Return the (X, Y) coordinate for the center point of the cell that contains the specified text.  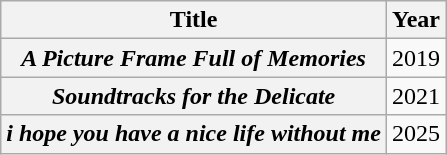
2025 (416, 134)
Title (194, 20)
2019 (416, 58)
Soundtracks for the Delicate (194, 96)
Year (416, 20)
2021 (416, 96)
A Picture Frame Full of Memories (194, 58)
i hope you have a nice life without me (194, 134)
